Find where the given text appears and provide that cell's center as [x, y] coordinate. 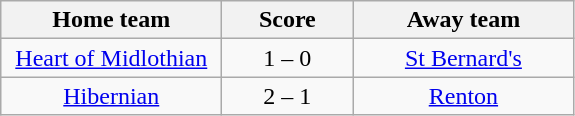
Heart of Midlothian [112, 58]
1 – 0 [288, 58]
St Bernard's [464, 58]
Away team [464, 20]
Home team [112, 20]
Hibernian [112, 96]
Renton [464, 96]
Score [288, 20]
2 – 1 [288, 96]
